Search for the cell housing the specified text and yield its [X, Y] center coordinate. 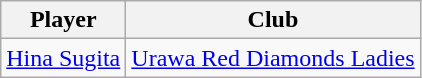
Player [64, 20]
Hina Sugita [64, 58]
Club [273, 20]
Urawa Red Diamonds Ladies [273, 58]
